Locate the cell with the specified text and output its [x, y] center coordinate. 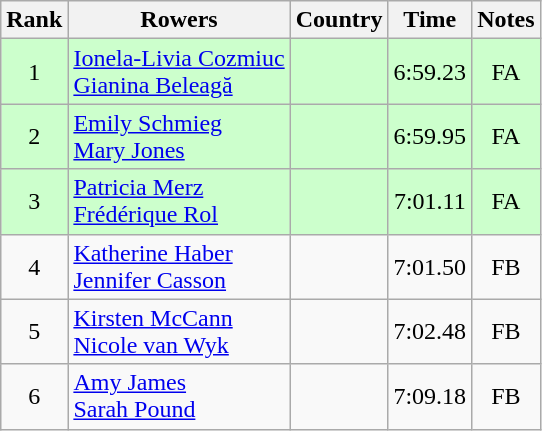
6 [34, 396]
Katherine HaberJennifer Casson [179, 266]
1 [34, 72]
3 [34, 202]
6:59.95 [430, 136]
Kirsten McCannNicole van Wyk [179, 332]
Rank [34, 20]
Time [430, 20]
7:09.18 [430, 396]
Ionela-Livia CozmiucGianina Beleagă [179, 72]
4 [34, 266]
2 [34, 136]
Amy JamesSarah Pound [179, 396]
Emily SchmiegMary Jones [179, 136]
5 [34, 332]
7:01.50 [430, 266]
7:02.48 [430, 332]
Patricia MerzFrédérique Rol [179, 202]
Notes [506, 20]
7:01.11 [430, 202]
Country [339, 20]
Rowers [179, 20]
6:59.23 [430, 72]
